Determine the [X, Y] coordinate at the center of the cell enclosing the given text.  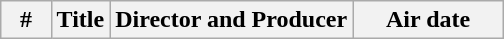
Director and Producer [232, 20]
Air date [428, 20]
Title [80, 20]
# [26, 20]
